Determine the (x, y) coordinate at the center of the cell enclosing the given text.  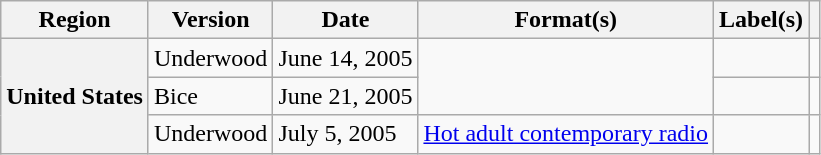
June 21, 2005 (346, 96)
June 14, 2005 (346, 58)
Region (75, 20)
Bice (210, 96)
Version (210, 20)
July 5, 2005 (346, 134)
Label(s) (762, 20)
United States (75, 96)
Format(s) (566, 20)
Date (346, 20)
Hot adult contemporary radio (566, 134)
